Provide the (x, y) coordinate of the cell's center where the given text is located.  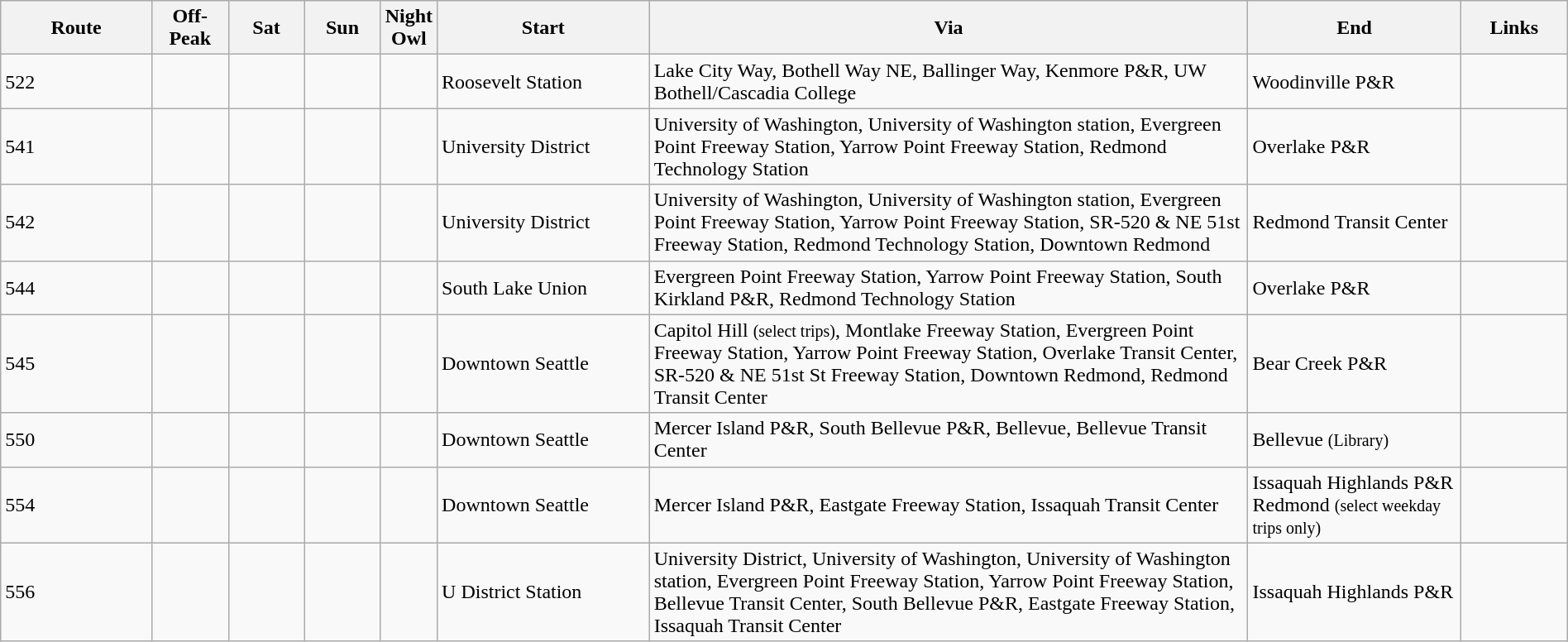
Redmond Transit Center (1355, 223)
522 (76, 81)
541 (76, 146)
550 (76, 440)
Issaquah Highlands P&R (1355, 592)
556 (76, 592)
Sat (266, 28)
Links (1513, 28)
Bear Creek P&R (1355, 364)
Sun (342, 28)
Mercer Island P&R, South Bellevue P&R, Bellevue, Bellevue Transit Center (949, 440)
U District Station (544, 592)
Via (949, 28)
Off-Peak (190, 28)
542 (76, 223)
Roosevelt Station (544, 81)
Evergreen Point Freeway Station, Yarrow Point Freeway Station, South Kirkland P&R, Redmond Technology Station (949, 288)
554 (76, 505)
544 (76, 288)
Night Owl (409, 28)
South Lake Union (544, 288)
Issaquah Highlands P&RRedmond (select weekday trips only) (1355, 505)
University of Washington, University of Washington station, Evergreen Point Freeway Station, Yarrow Point Freeway Station, Redmond Technology Station (949, 146)
Mercer Island P&R, Eastgate Freeway Station, Issaquah Transit Center (949, 505)
End (1355, 28)
Bellevue (Library) (1355, 440)
Lake City Way, Bothell Way NE, Ballinger Way, Kenmore P&R, UW Bothell/Cascadia College (949, 81)
545 (76, 364)
Route (76, 28)
Woodinville P&R (1355, 81)
Start (544, 28)
